Search for the cell housing the specified text and yield its [X, Y] center coordinate. 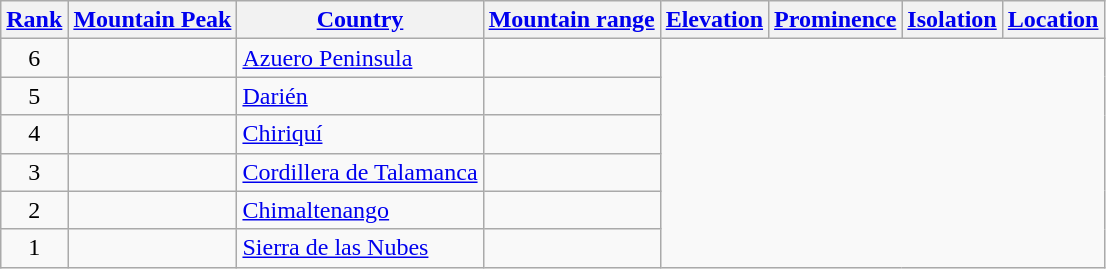
Country [360, 20]
Chimaltenango [360, 210]
6 [34, 58]
Darién [360, 96]
Location [1053, 20]
1 [34, 248]
3 [34, 172]
Cordillera de Talamanca [360, 172]
Azuero Peninsula [360, 58]
Chiriquí [360, 134]
5 [34, 96]
4 [34, 134]
Isolation [952, 20]
Elevation [714, 20]
2 [34, 210]
Prominence [836, 20]
Rank [34, 20]
Mountain Peak [152, 20]
Sierra de las Nubes [360, 248]
Mountain range [572, 20]
